Find where the given text appears and provide that cell's center as (x, y) coordinate. 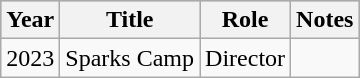
Title (130, 20)
Notes (325, 20)
Role (246, 20)
2023 (30, 58)
Director (246, 58)
Sparks Camp (130, 58)
Year (30, 20)
